Identify which cell holds the provided text, then report its [X, Y] central coordinate. 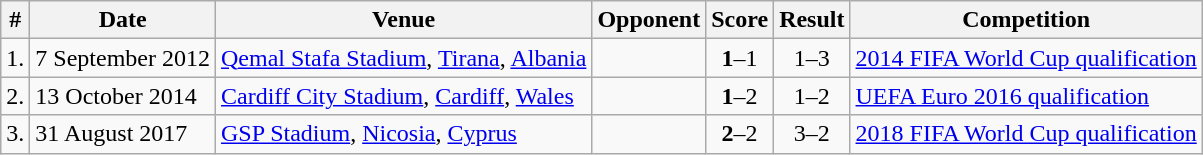
1. [16, 58]
Score [740, 20]
7 September 2012 [123, 58]
13 October 2014 [123, 96]
GSP Stadium, Nicosia, Cyprus [404, 134]
Qemal Stafa Stadium, Tirana, Albania [404, 58]
# [16, 20]
Result [812, 20]
2014 FIFA World Cup qualification [1026, 58]
3–2 [812, 134]
Cardiff City Stadium, Cardiff, Wales [404, 96]
2–2 [740, 134]
2. [16, 96]
1–3 [812, 58]
31 August 2017 [123, 134]
Venue [404, 20]
Competition [1026, 20]
2018 FIFA World Cup qualification [1026, 134]
3. [16, 134]
1–1 [740, 58]
UEFA Euro 2016 qualification [1026, 96]
Opponent [649, 20]
Date [123, 20]
